Return (X, Y) of the center of cell containing provided text 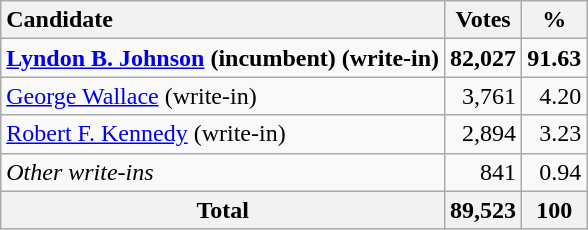
Robert F. Kennedy (write-in) (223, 134)
3.23 (554, 134)
Votes (484, 20)
841 (484, 172)
82,027 (484, 58)
Total (223, 210)
% (554, 20)
3,761 (484, 96)
Lyndon B. Johnson (incumbent) (write-in) (223, 58)
George Wallace (write-in) (223, 96)
100 (554, 210)
89,523 (484, 210)
4.20 (554, 96)
2,894 (484, 134)
Candidate (223, 20)
91.63 (554, 58)
0.94 (554, 172)
Other write-ins (223, 172)
